Pinpoint the cell where the given text exists, returning its [X, Y] midpoint coordinate. 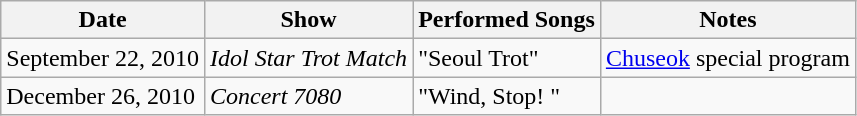
Chuseok special program [728, 58]
Concert 7080 [308, 96]
Notes [728, 20]
Date [103, 20]
Performed Songs [507, 20]
December 26, 2010 [103, 96]
Show [308, 20]
Idol Star Trot Match [308, 58]
September 22, 2010 [103, 58]
"Wind, Stop! " [507, 96]
"Seoul Trot" [507, 58]
